Scan for the cell matching the given text and deliver its [x, y] coordinate at center. 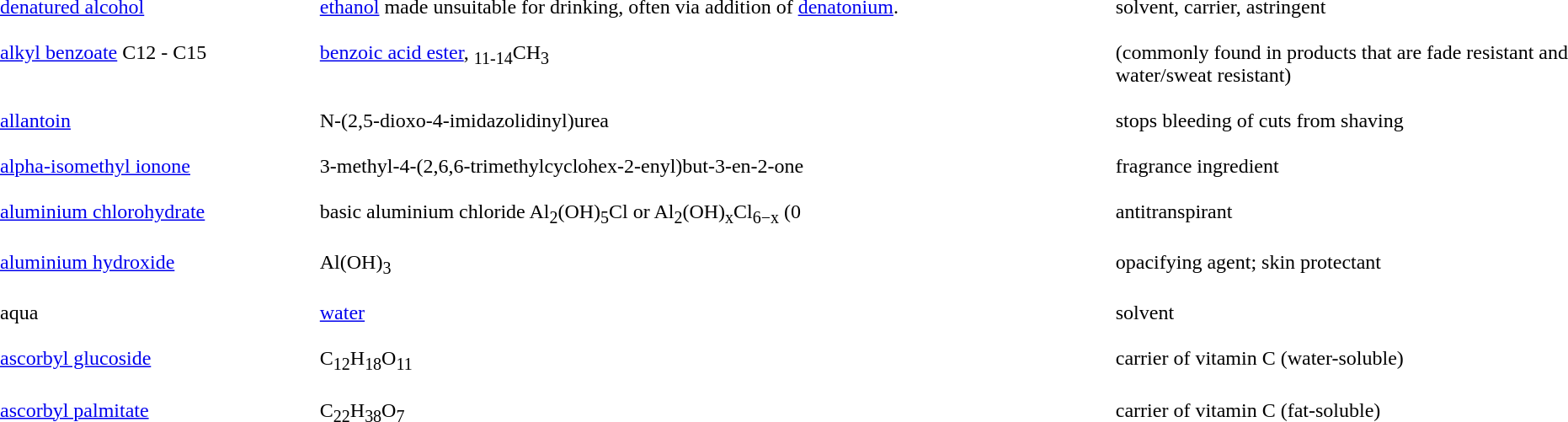
N-(2,5-dioxo-4-imidazolidinyl)urea [707, 121]
C12H18O11 [707, 362]
water [707, 313]
benzoic acid ester, 11-14CH3 [707, 64]
basic aluminium chloride Al2(OH)5Cl or Al2(OH)xCl6−x (0 [707, 214]
3-methyl-4-(2,6,6-trimethylcyclohex-2-enyl)but-3-en-2-one [707, 167]
Al(OH)3 [707, 264]
